For the text-containing cell, return its midpoint in [X, Y] coordinate format. 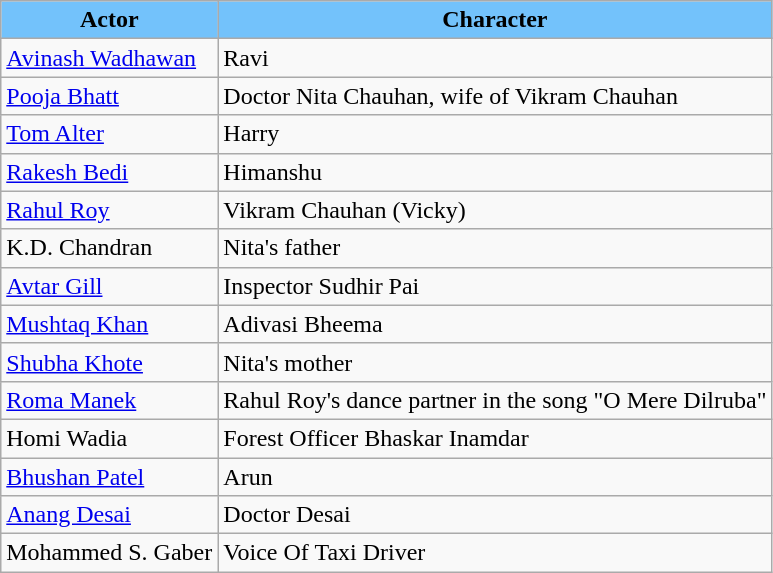
Shubha Khote [110, 362]
Avtar Gill [110, 286]
Pooja Bhatt [110, 96]
Rahul Roy's dance partner in the song "O Mere Dilruba" [495, 400]
Roma Manek [110, 400]
Mushtaq Khan [110, 324]
Avinash Wadhawan [110, 58]
Ravi [495, 58]
K.D. Chandran [110, 248]
Forest Officer Bhaskar Inamdar [495, 438]
Rakesh Bedi [110, 172]
Tom Alter [110, 134]
Doctor Desai [495, 515]
Rahul Roy [110, 210]
Voice Of Taxi Driver [495, 553]
Homi Wadia [110, 438]
Adivasi Bheema [495, 324]
Nita's mother [495, 362]
Nita's father [495, 248]
Arun [495, 477]
Anang Desai [110, 515]
Himanshu [495, 172]
Vikram Chauhan (Vicky) [495, 210]
Harry [495, 134]
Doctor Nita Chauhan, wife of Vikram Chauhan [495, 96]
Actor [110, 20]
Character [495, 20]
Bhushan Patel [110, 477]
Inspector Sudhir Pai [495, 286]
Mohammed S. Gaber [110, 553]
